Provide the (x, y) coordinate of the cell's center where the given text is located.  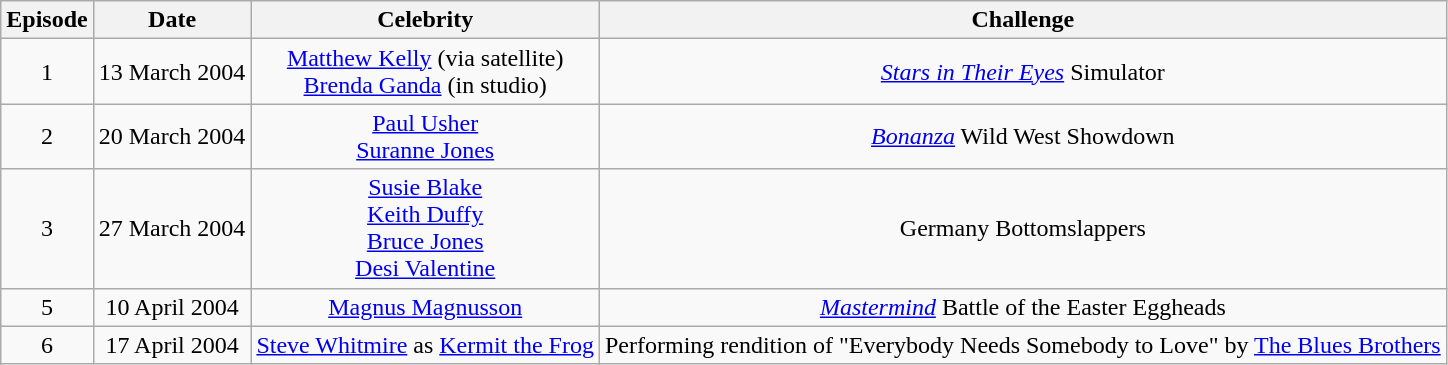
Magnus Magnusson (426, 307)
Susie BlakeKeith DuffyBruce JonesDesi Valentine (426, 228)
Germany Bottomslappers (1022, 228)
5 (47, 307)
Date (172, 20)
2 (47, 136)
Bonanza Wild West Showdown (1022, 136)
Celebrity (426, 20)
Mastermind Battle of the Easter Eggheads (1022, 307)
Challenge (1022, 20)
Steve Whitmire as Kermit the Frog (426, 345)
13 March 2004 (172, 72)
20 March 2004 (172, 136)
Episode (47, 20)
6 (47, 345)
1 (47, 72)
17 April 2004 (172, 345)
Matthew Kelly (via satellite)Brenda Ganda (in studio) (426, 72)
Performing rendition of "Everybody Needs Somebody to Love" by The Blues Brothers (1022, 345)
Paul UsherSuranne Jones (426, 136)
Stars in Their Eyes Simulator (1022, 72)
27 March 2004 (172, 228)
10 April 2004 (172, 307)
3 (47, 228)
